Capture the cell that displays the provided text and extract its [x, y] central coordinate. 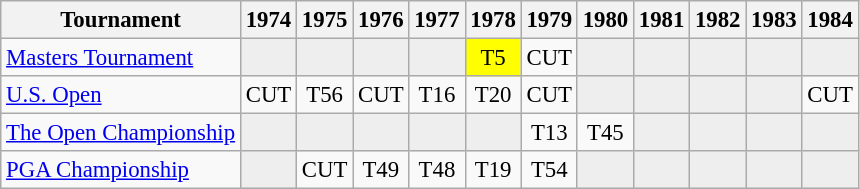
Tournament [121, 20]
T54 [549, 170]
1974 [268, 20]
U.S. Open [121, 95]
1978 [493, 20]
The Open Championship [121, 133]
1980 [605, 20]
T49 [381, 170]
1983 [774, 20]
1981 [661, 20]
Masters Tournament [121, 58]
T48 [437, 170]
1979 [549, 20]
1977 [437, 20]
T20 [493, 95]
1975 [325, 20]
1982 [718, 20]
PGA Championship [121, 170]
1984 [830, 20]
T45 [605, 133]
T19 [493, 170]
T5 [493, 58]
1976 [381, 20]
T13 [549, 133]
T56 [325, 95]
T16 [437, 95]
